Scan for the cell matching the given text and deliver its [x, y] coordinate at center. 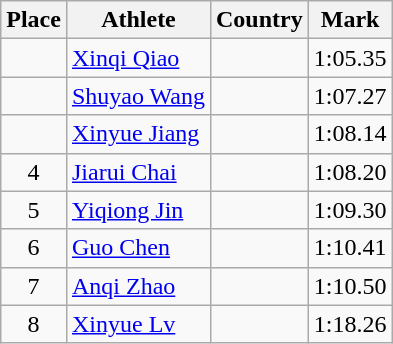
7 [34, 286]
5 [34, 210]
Athlete [138, 20]
Country [259, 20]
Jiarui Chai [138, 172]
1:18.26 [350, 324]
1:08.20 [350, 172]
1:10.50 [350, 286]
1:07.27 [350, 96]
1:10.41 [350, 248]
6 [34, 248]
Mark [350, 20]
Xinyue Lv [138, 324]
Anqi Zhao [138, 286]
8 [34, 324]
1:08.14 [350, 134]
Yiqiong Jin [138, 210]
Xinyue Jiang [138, 134]
Xinqi Qiao [138, 58]
Place [34, 20]
1:05.35 [350, 58]
1:09.30 [350, 210]
4 [34, 172]
Guo Chen [138, 248]
Shuyao Wang [138, 96]
